Search for the cell housing the specified text and yield its (x, y) center coordinate. 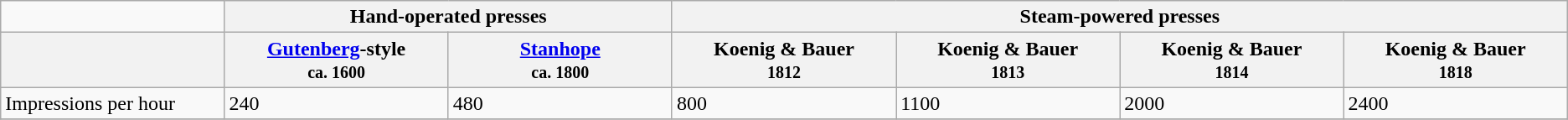
Koenig & Bauer 1814 (1231, 60)
1100 (1008, 103)
800 (784, 103)
480 (560, 103)
Impressions per hour (112, 103)
Hand-operated presses (448, 17)
240 (337, 103)
Koenig & Bauer 1812 (784, 60)
Gutenberg-style ca. 1600 (337, 60)
Koenig & Bauer 1813 (1008, 60)
2400 (1456, 103)
Steam-powered presses (1119, 17)
Stanhope ca. 1800 (560, 60)
2000 (1231, 103)
Koenig & Bauer 1818 (1456, 60)
